Output the (x, y) coordinate of the center of the cell containing the given text.  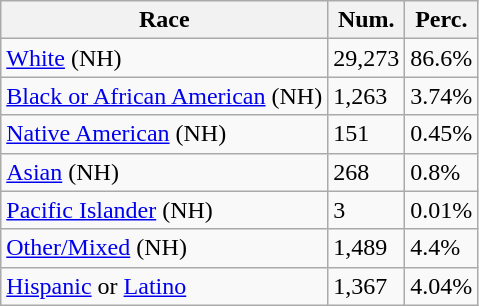
Perc. (442, 20)
3 (366, 210)
0.45% (442, 134)
4.04% (442, 286)
1,263 (366, 96)
0.8% (442, 172)
Race (164, 20)
4.4% (442, 248)
Pacific Islander (NH) (164, 210)
268 (366, 172)
Black or African American (NH) (164, 96)
3.74% (442, 96)
Native American (NH) (164, 134)
151 (366, 134)
Asian (NH) (164, 172)
86.6% (442, 58)
1,367 (366, 286)
29,273 (366, 58)
0.01% (442, 210)
1,489 (366, 248)
Num. (366, 20)
White (NH) (164, 58)
Other/Mixed (NH) (164, 248)
Hispanic or Latino (164, 286)
